From the cell containing the given text, extract its center point as (x, y) coordinate. 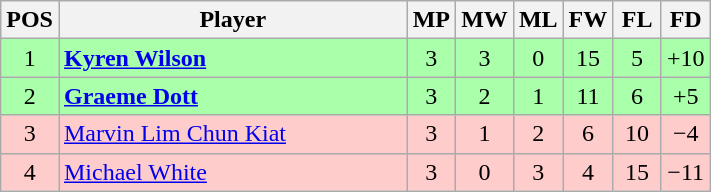
FW (588, 20)
Marvin Lim Chun Kiat (232, 134)
FL (638, 20)
FD (686, 20)
Graeme Dott (232, 96)
Kyren Wilson (232, 58)
5 (638, 58)
−11 (686, 172)
POS (30, 20)
MP (432, 20)
+5 (686, 96)
+10 (686, 58)
ML (538, 20)
−4 (686, 134)
11 (588, 96)
Player (232, 20)
Michael White (232, 172)
10 (638, 134)
MW (485, 20)
